Provide the [X, Y] coordinate of the cell's center where the given text is located.  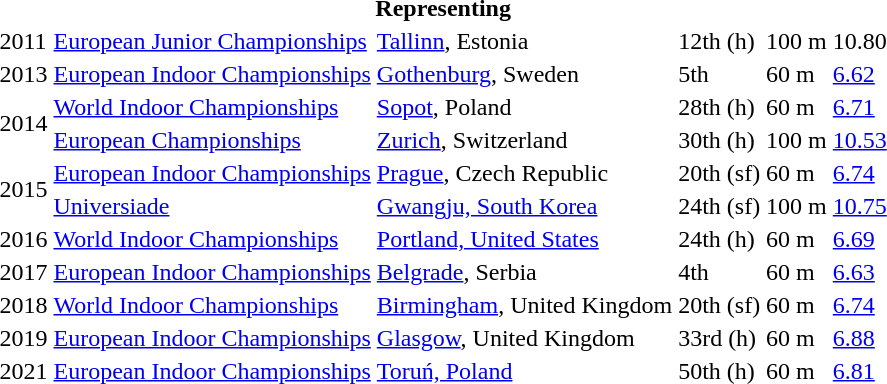
28th (h) [720, 107]
Glasgow, United Kingdom [524, 338]
European Championships [212, 140]
24th (h) [720, 239]
24th (sf) [720, 206]
Prague, Czech Republic [524, 173]
Gothenburg, Sweden [524, 74]
Tallinn, Estonia [524, 41]
Sopot, Poland [524, 107]
Portland, United States [524, 239]
European Junior Championships [212, 41]
Birmingham, United Kingdom [524, 305]
30th (h) [720, 140]
Gwangju, South Korea [524, 206]
Zurich, Switzerland [524, 140]
4th [720, 272]
12th (h) [720, 41]
Universiade [212, 206]
5th [720, 74]
Belgrade, Serbia [524, 272]
33rd (h) [720, 338]
